Pinpoint the cell where the given text exists, returning its (X, Y) midpoint coordinate. 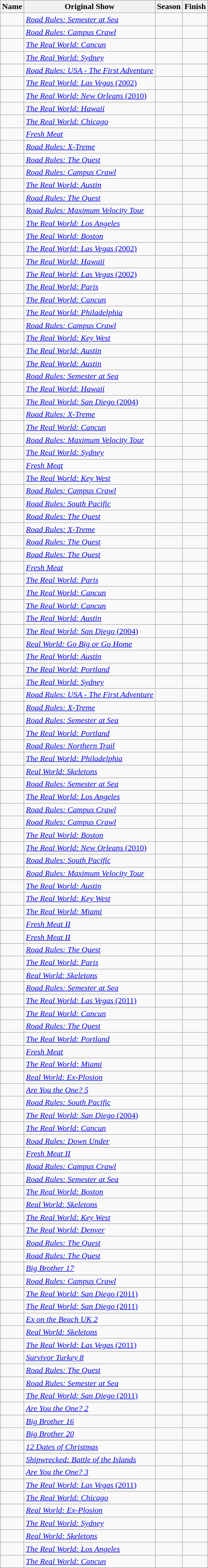
Ex on the Beach UK 2 (90, 1319)
Big Brother 16 (90, 1421)
Real World: Go Big or Go Home (90, 644)
Road Rules: Down Under (90, 1141)
12 Dates of Christmas (90, 1447)
Are You the One? 3 (90, 1472)
Survivor Turkey 8 (90, 1357)
Are You the One? 2 (90, 1409)
Finish (195, 7)
Season (169, 7)
Big Brother 20 (90, 1434)
Original Show (90, 7)
Shipwrecked: Battle of the Islands (90, 1460)
Are You the One? 5 (90, 1090)
Name (12, 7)
Big Brother 17 (90, 1268)
Road Rules: Northern Trail (90, 746)
The Real World: Denver (90, 1230)
